Return [X, Y] of the center of cell containing provided text 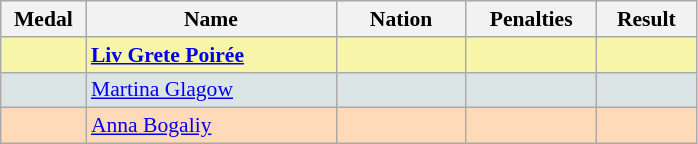
Penalties [531, 19]
Result [646, 19]
Liv Grete Poirée [211, 55]
Martina Glagow [211, 90]
Nation [401, 19]
Anna Bogaliy [211, 126]
Name [211, 19]
Medal [44, 19]
